Determine the (x, y) coordinate at the center of the cell enclosing the given text.  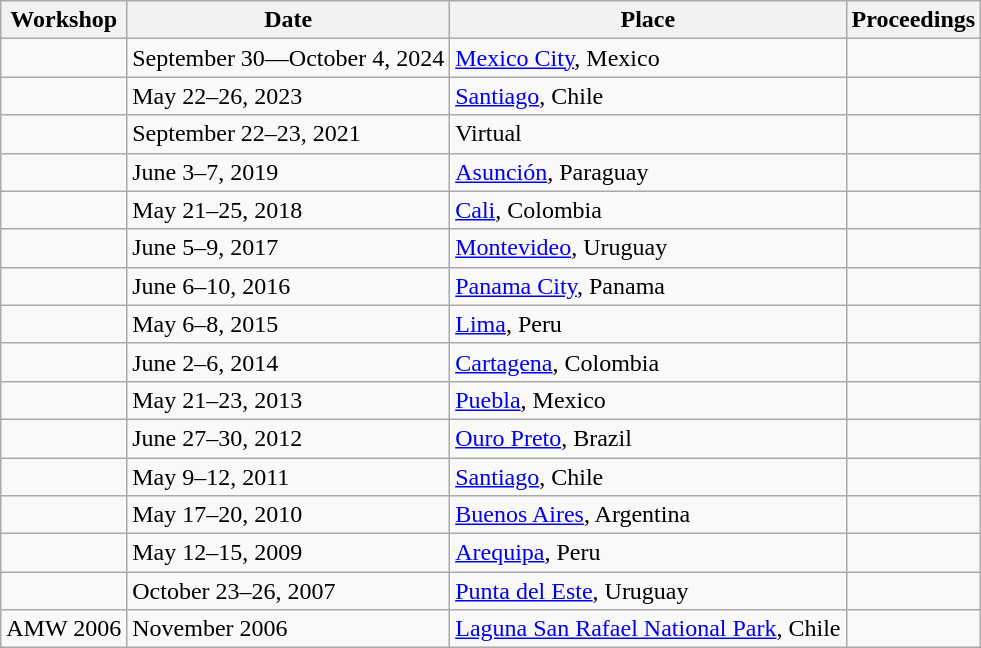
November 2006 (288, 629)
May 17–20, 2010 (288, 515)
June 27–30, 2012 (288, 438)
Proceedings (914, 20)
September 30—October 4, 2024 (288, 58)
Cali, Colombia (648, 210)
May 21–25, 2018 (288, 210)
June 6–10, 2016 (288, 286)
Punta del Este, Uruguay (648, 591)
Ouro Preto, Brazil (648, 438)
June 3–7, 2019 (288, 172)
Buenos Aires, Argentina (648, 515)
Virtual (648, 134)
Puebla, Mexico (648, 400)
Place (648, 20)
Panama City, Panama (648, 286)
June 5–9, 2017 (288, 248)
Mexico City, Mexico (648, 58)
Cartagena, Colombia (648, 362)
Workshop (64, 20)
Asunción, Paraguay (648, 172)
May 6–8, 2015 (288, 324)
Laguna San Rafael National Park, Chile (648, 629)
Date (288, 20)
September 22–23, 2021 (288, 134)
Montevideo, Uruguay (648, 248)
June 2–6, 2014 (288, 362)
AMW 2006 (64, 629)
May 12–15, 2009 (288, 553)
October 23–26, 2007 (288, 591)
May 22–26, 2023 (288, 96)
May 9–12, 2011 (288, 477)
May 21–23, 2013 (288, 400)
Arequipa, Peru (648, 553)
Lima, Peru (648, 324)
